Pinpoint the cell where the given text exists, returning its [X, Y] midpoint coordinate. 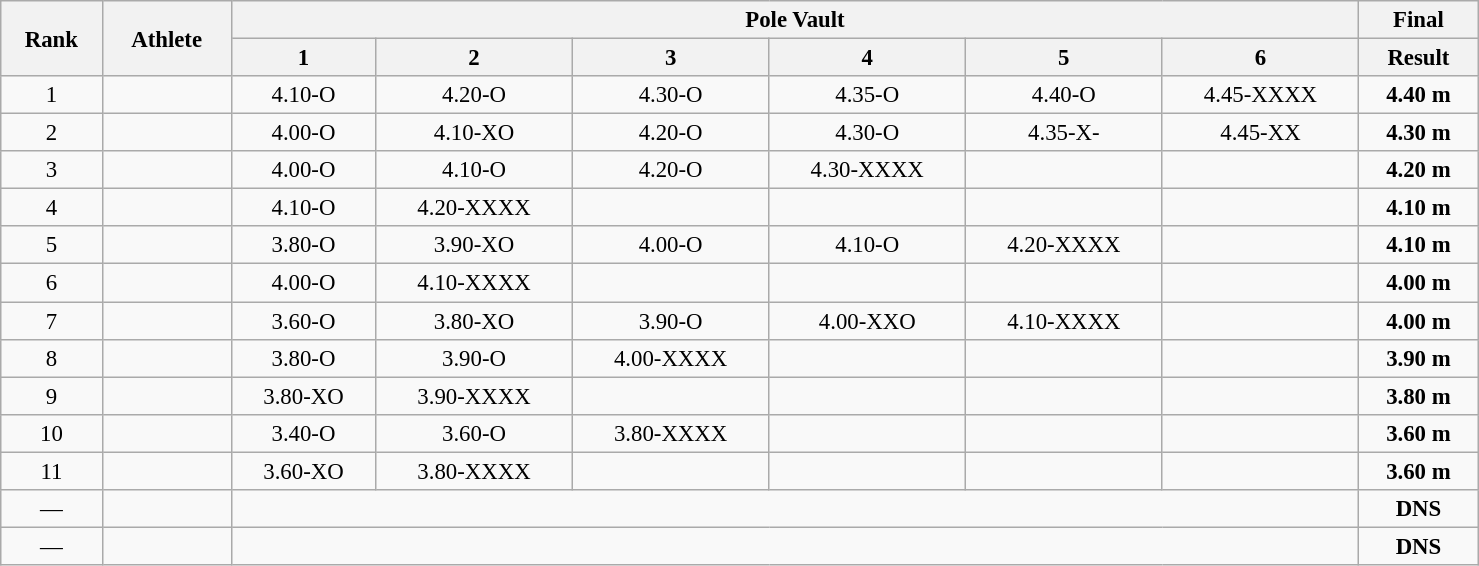
3.90-XXXX [474, 396]
3.90-XO [474, 245]
8 [52, 358]
4.20 m [1418, 170]
3.90 m [1418, 358]
Rank [52, 38]
4.45-XX [1260, 133]
4.30-XXXX [868, 170]
4.30 m [1418, 133]
4.35-O [868, 95]
11 [52, 471]
4.40 m [1418, 95]
Athlete [166, 38]
3.40-O [303, 433]
Final [1418, 20]
4.10-XO [474, 133]
7 [52, 321]
10 [52, 433]
4.00-XXXX [670, 358]
4.00-XXO [868, 321]
Result [1418, 58]
4.40-O [1064, 95]
4.45-XXXX [1260, 95]
Pole Vault [794, 20]
3.80 m [1418, 396]
9 [52, 396]
4.35-X- [1064, 133]
3.60-XO [303, 471]
